Detect which cell encompasses the target text, then output its [x, y] center coordinate. 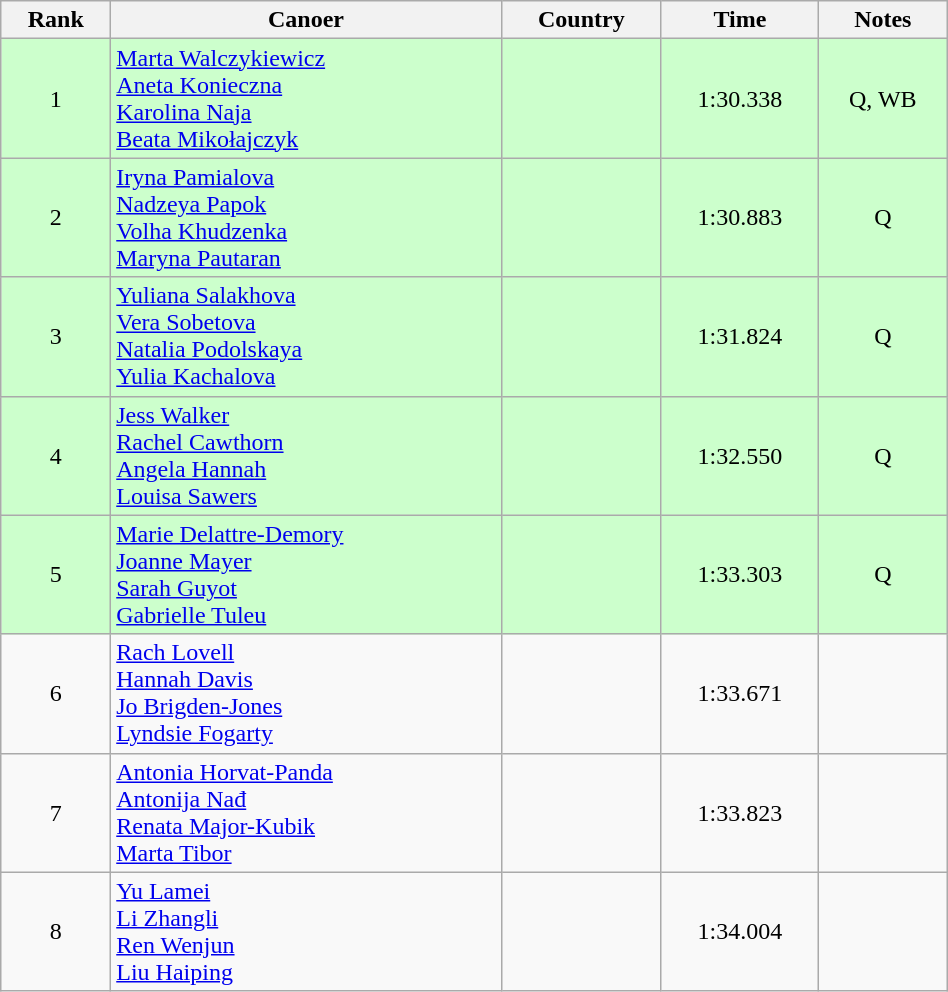
8 [56, 932]
1:30.883 [740, 218]
Canoer [306, 20]
Yu LameiLi ZhangliRen WenjunLiu Haiping [306, 932]
Yuliana SalakhovaVera SobetovaNatalia PodolskayaYulia Kachalova [306, 336]
5 [56, 574]
1:33.823 [740, 812]
1:30.338 [740, 98]
2 [56, 218]
Country [581, 20]
Marta WalczykiewiczAneta KoniecznaKarolina NajaBeata Mikołajczyk [306, 98]
Q, WB [882, 98]
1:34.004 [740, 932]
1:33.303 [740, 574]
Antonia Horvat-PandaAntonija NađRenata Major-KubikMarta Tibor [306, 812]
Iryna PamialovaNadzeya PapokVolha KhudzenkaMaryna Pautaran [306, 218]
Marie Delattre-DemoryJoanne MayerSarah GuyotGabrielle Tuleu [306, 574]
7 [56, 812]
4 [56, 456]
1:32.550 [740, 456]
Rach LovellHannah DavisJo Brigden-JonesLyndsie Fogarty [306, 694]
1:33.671 [740, 694]
1:31.824 [740, 336]
Rank [56, 20]
Notes [882, 20]
Time [740, 20]
3 [56, 336]
1 [56, 98]
6 [56, 694]
Jess WalkerRachel CawthornAngela HannahLouisa Sawers [306, 456]
